Detect which cell encompasses the target text, then output its (X, Y) center coordinate. 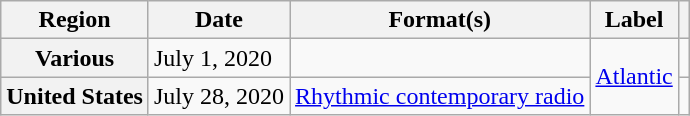
Various (75, 58)
Atlantic (634, 77)
Format(s) (440, 20)
United States (75, 96)
Rhythmic contemporary radio (440, 96)
July 1, 2020 (218, 58)
Label (634, 20)
Region (75, 20)
Date (218, 20)
July 28, 2020 (218, 96)
